Provide the [x, y] coordinate of the cell's center where the given text is located.  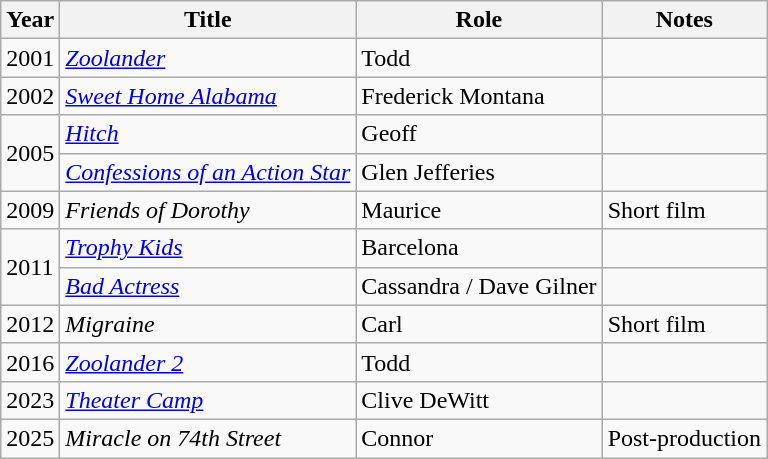
2011 [30, 267]
Post-production [684, 438]
Title [208, 20]
2009 [30, 210]
Theater Camp [208, 400]
Cassandra / Dave Gilner [479, 286]
Notes [684, 20]
Zoolander 2 [208, 362]
Glen Jefferies [479, 172]
Sweet Home Alabama [208, 96]
Zoolander [208, 58]
2025 [30, 438]
Hitch [208, 134]
Barcelona [479, 248]
Geoff [479, 134]
2005 [30, 153]
2016 [30, 362]
Maurice [479, 210]
Carl [479, 324]
Clive DeWitt [479, 400]
2023 [30, 400]
Connor [479, 438]
Year [30, 20]
Confessions of an Action Star [208, 172]
Role [479, 20]
2001 [30, 58]
2002 [30, 96]
Miracle on 74th Street [208, 438]
Migraine [208, 324]
Trophy Kids [208, 248]
2012 [30, 324]
Bad Actress [208, 286]
Frederick Montana [479, 96]
Friends of Dorothy [208, 210]
